Find where the given text appears and provide that cell's center as [X, Y] coordinate. 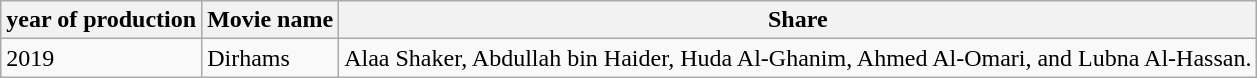
Dirhams [270, 58]
2019 [102, 58]
Movie name [270, 20]
Share [798, 20]
year of production [102, 20]
Alaa Shaker, Abdullah bin Haider, Huda Al-Ghanim, Ahmed Al-Omari, and Lubna Al-Hassan. [798, 58]
